Determine the [X, Y] coordinate at the center of the cell enclosing the given text.  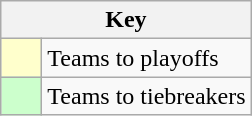
Teams to playoffs [146, 58]
Key [126, 20]
Teams to tiebreakers [146, 96]
